Scan for the cell matching the given text and deliver its (x, y) coordinate at center. 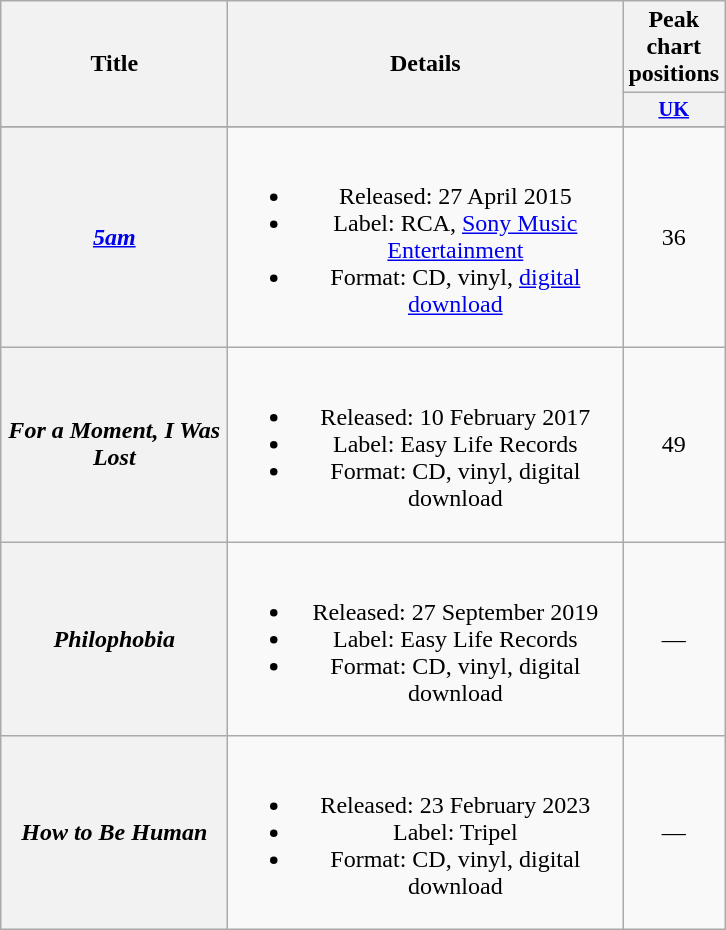
For a Moment, I Was Lost (114, 445)
Title (114, 64)
Released: 23 February 2023Label: TripelFormat: CD, vinyl, digital download (426, 833)
Details (426, 64)
36 (674, 236)
Released: 10 February 2017Label: Easy Life RecordsFormat: CD, vinyl, digital download (426, 445)
Released: 27 April 2015Label: RCA, Sony Music EntertainmentFormat: CD, vinyl, digital download (426, 236)
How to Be Human (114, 833)
Philophobia (114, 639)
Released: 27 September 2019Label: Easy Life RecordsFormat: CD, vinyl, digital download (426, 639)
49 (674, 445)
UK (674, 110)
Peak chart positions (674, 47)
5am (114, 236)
